Determine the [X, Y] coordinate at the center of the cell enclosing the given text.  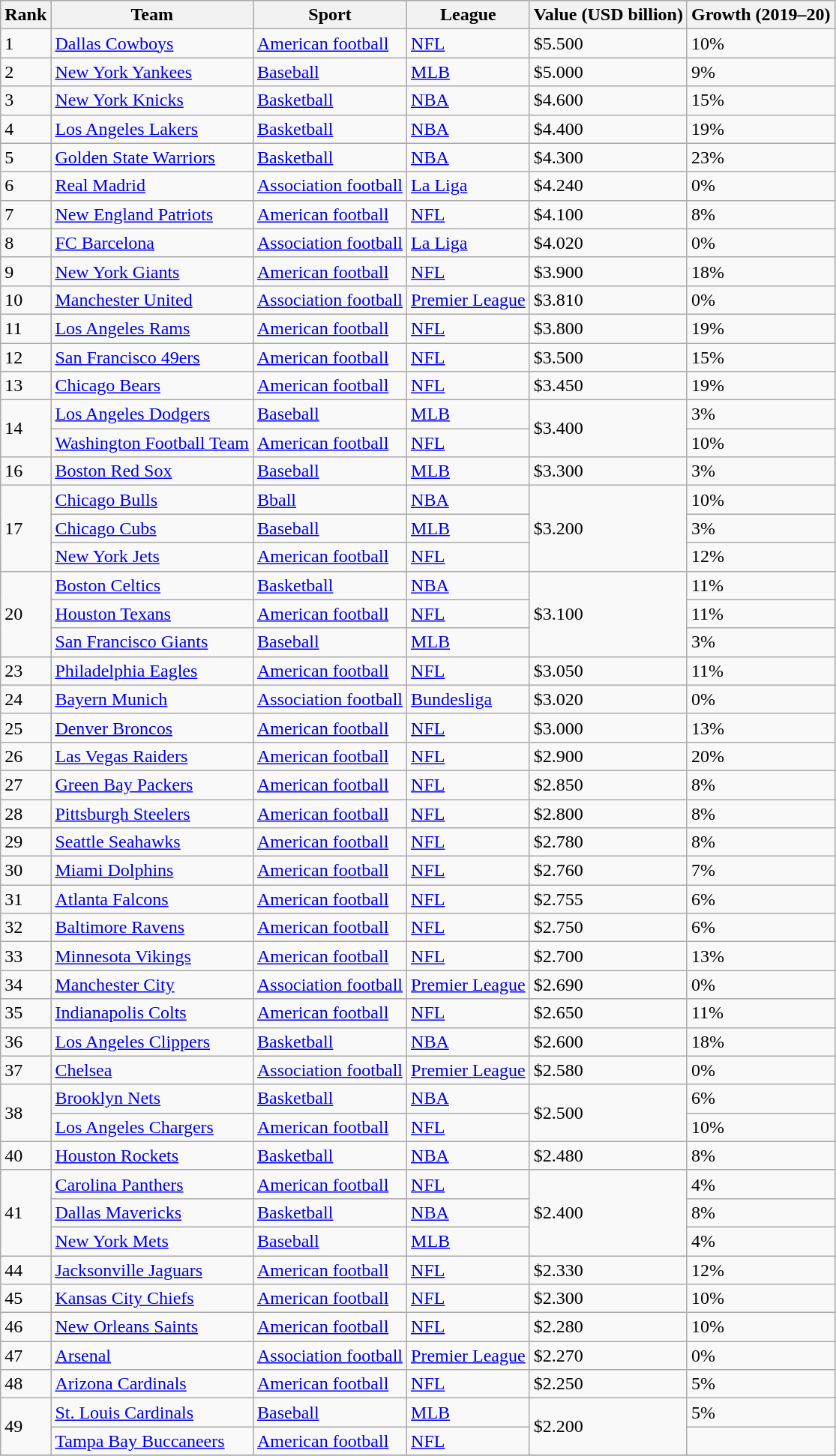
Boston Celtics [152, 585]
16 [25, 471]
Golden State Warriors [152, 157]
$2.800 [608, 813]
25 [25, 728]
31 [25, 899]
Sport [330, 15]
$2.700 [608, 956]
8 [25, 243]
2 [25, 72]
47 [25, 1356]
20 [25, 614]
$5.000 [608, 72]
San Francisco Giants [152, 642]
Pittsburgh Steelers [152, 813]
$3.100 [608, 614]
Rank [25, 15]
Team [152, 15]
$2.400 [608, 1212]
$2.480 [608, 1156]
$2.500 [608, 1113]
$4.240 [608, 186]
Washington Football Team [152, 443]
$4.400 [608, 129]
17 [25, 528]
5 [25, 157]
San Francisco 49ers [152, 357]
$2.300 [608, 1299]
46 [25, 1327]
Arizona Cardinals [152, 1384]
Real Madrid [152, 186]
49 [25, 1427]
New Orleans Saints [152, 1327]
$2.600 [608, 1042]
$5.500 [608, 43]
24 [25, 699]
$3.450 [608, 386]
Los Angeles Lakers [152, 129]
$2.270 [608, 1356]
$3.020 [608, 699]
Los Angeles Rams [152, 328]
$4.100 [608, 214]
$4.020 [608, 243]
9 [25, 271]
Minnesota Vikings [152, 956]
Los Angeles Dodgers [152, 414]
$4.300 [608, 157]
Houston Rockets [152, 1156]
New York Giants [152, 271]
40 [25, 1156]
Miami Dolphins [152, 871]
33 [25, 956]
$3.800 [608, 328]
23% [760, 157]
32 [25, 928]
$2.330 [608, 1270]
Jacksonville Jaguars [152, 1270]
1 [25, 43]
Boston Red Sox [152, 471]
34 [25, 985]
6 [25, 186]
League [469, 15]
Philadelphia Eagles [152, 671]
$3.500 [608, 357]
Brooklyn Nets [152, 1099]
23 [25, 671]
28 [25, 813]
14 [25, 429]
11 [25, 328]
$2.280 [608, 1327]
$2.250 [608, 1384]
3 [25, 100]
7% [760, 871]
$2.200 [608, 1427]
Dallas Mavericks [152, 1212]
$2.580 [608, 1070]
Green Bay Packers [152, 785]
$2.690 [608, 985]
44 [25, 1270]
Dallas Cowboys [152, 43]
$3.300 [608, 471]
41 [25, 1212]
37 [25, 1070]
29 [25, 842]
FC Barcelona [152, 243]
4 [25, 129]
Chicago Bears [152, 386]
$3.400 [608, 429]
Arsenal [152, 1356]
26 [25, 756]
$2.780 [608, 842]
New York Yankees [152, 72]
$4.600 [608, 100]
Bayern Munich [152, 699]
48 [25, 1384]
Las Vegas Raiders [152, 756]
13 [25, 386]
Los Angeles Chargers [152, 1127]
10 [25, 300]
Kansas City Chiefs [152, 1299]
New York Mets [152, 1241]
7 [25, 214]
$2.850 [608, 785]
New York Jets [152, 557]
30 [25, 871]
Bundesliga [469, 699]
$3.900 [608, 271]
20% [760, 756]
$2.755 [608, 899]
45 [25, 1299]
9% [760, 72]
12 [25, 357]
$2.650 [608, 1013]
Denver Broncos [152, 728]
Los Angeles Clippers [152, 1042]
27 [25, 785]
35 [25, 1013]
Chicago Cubs [152, 528]
$2.760 [608, 871]
Manchester United [152, 300]
Seattle Seahawks [152, 842]
Atlanta Falcons [152, 899]
Bball [330, 500]
St. Louis Cardinals [152, 1413]
Manchester City [152, 985]
Baltimore Ravens [152, 928]
Value (USD billion) [608, 15]
$3.810 [608, 300]
New York Knicks [152, 100]
$3.200 [608, 528]
Tampa Bay Buccaneers [152, 1441]
Chelsea [152, 1070]
$2.900 [608, 756]
38 [25, 1113]
Indianapolis Colts [152, 1013]
$3.000 [608, 728]
$3.050 [608, 671]
36 [25, 1042]
Houston Texans [152, 614]
Growth (2019–20) [760, 15]
Chicago Bulls [152, 500]
Carolina Panthers [152, 1184]
$2.750 [608, 928]
New England Patriots [152, 214]
